Output the (X, Y) coordinate of the center of the cell containing the given text.  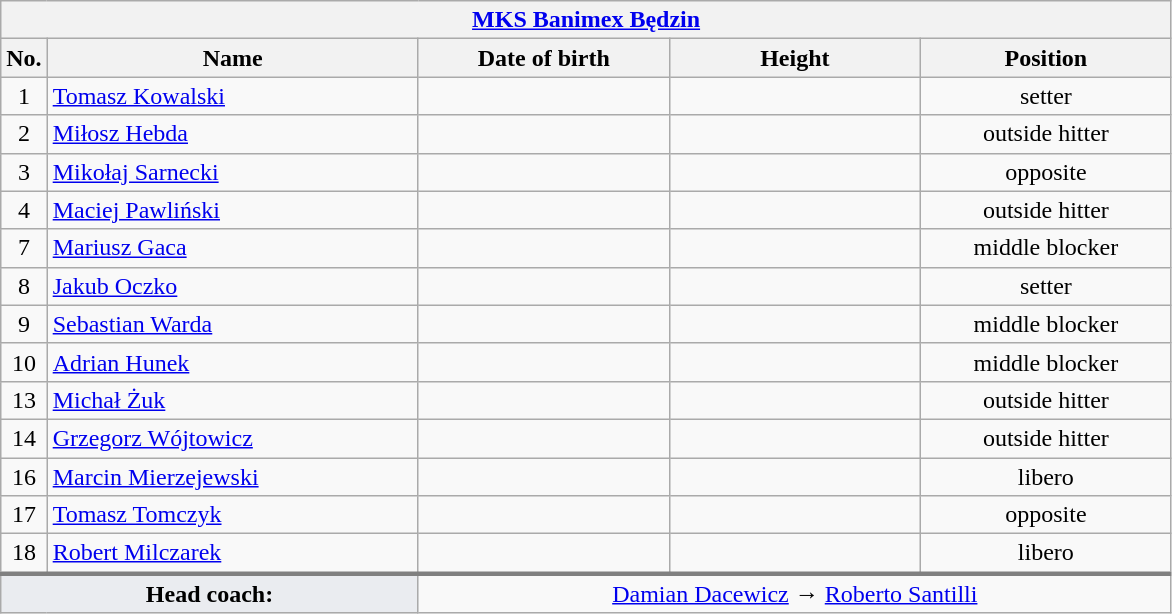
17 (24, 515)
Date of birth (544, 58)
Miłosz Hebda (232, 134)
13 (24, 400)
14 (24, 438)
Position (1046, 58)
Grzegorz Wójtowicz (232, 438)
9 (24, 324)
8 (24, 286)
Name (232, 58)
Jakub Oczko (232, 286)
7 (24, 248)
Adrian Hunek (232, 362)
Marcin Mierzejewski (232, 477)
Robert Milczarek (232, 554)
10 (24, 362)
Head coach: (210, 593)
MKS Banimex Będzin (586, 20)
Tomasz Kowalski (232, 96)
Damian Dacewicz → Roberto Santilli (794, 593)
No. (24, 58)
Height (794, 58)
18 (24, 554)
Sebastian Warda (232, 324)
1 (24, 96)
Maciej Pawliński (232, 210)
Tomasz Tomczyk (232, 515)
Michał Żuk (232, 400)
2 (24, 134)
4 (24, 210)
3 (24, 172)
Mikołaj Sarnecki (232, 172)
Mariusz Gaca (232, 248)
16 (24, 477)
